Determine the (X, Y) coordinate at the center of the cell enclosing the given text.  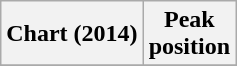
Peakposition (189, 34)
Chart (2014) (72, 34)
